Return (X, Y) of the center of cell containing provided text 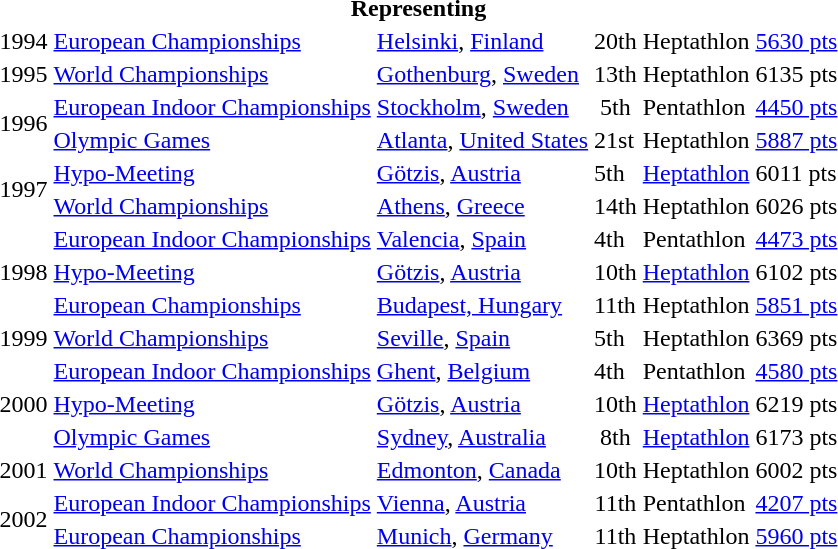
Ghent, Belgium (482, 371)
Vienna, Austria (482, 503)
Budapest, Hungary (482, 305)
13th (616, 74)
Edmonton, Canada (482, 470)
20th (616, 41)
8th (616, 437)
14th (616, 206)
21st (616, 140)
Helsinki, Finland (482, 41)
Athens, Greece (482, 206)
Sydney, Australia (482, 437)
Seville, Spain (482, 338)
Stockholm, Sweden (482, 107)
Gothenburg, Sweden (482, 74)
Valencia, Spain (482, 239)
Atlanta, United States (482, 140)
